Determine the [x, y] coordinate at the center of the cell enclosing the given text.  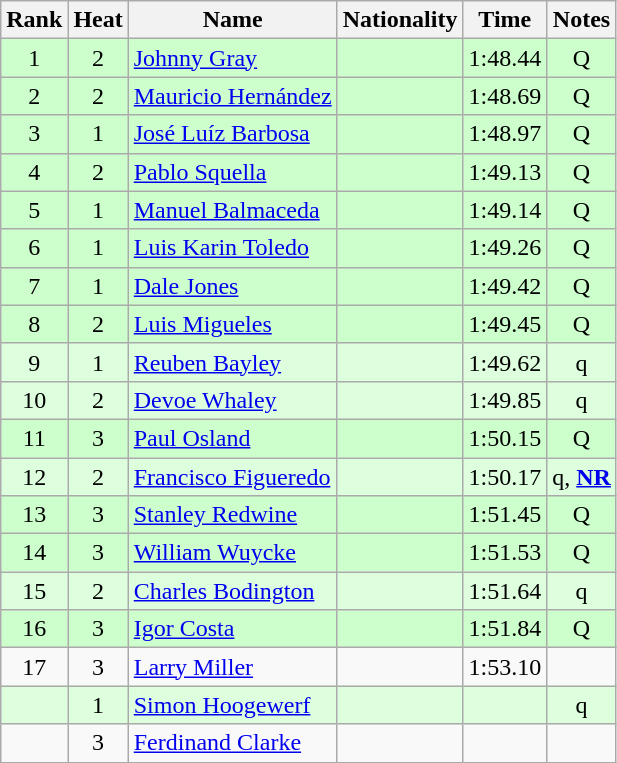
1:49.13 [505, 172]
Johnny Gray [232, 58]
Igor Costa [232, 629]
7 [34, 286]
1:49.14 [505, 210]
1:51.64 [505, 591]
q, NR [582, 477]
Dale Jones [232, 286]
Reuben Bayley [232, 362]
Manuel Balmaceda [232, 210]
Devoe Whaley [232, 400]
Time [505, 20]
Name [232, 20]
8 [34, 324]
1:53.10 [505, 667]
Luis Karin Toledo [232, 248]
17 [34, 667]
José Luíz Barbosa [232, 134]
5 [34, 210]
1:50.17 [505, 477]
11 [34, 438]
1:51.84 [505, 629]
Mauricio Hernández [232, 96]
Nationality [400, 20]
1:49.85 [505, 400]
Charles Bodington [232, 591]
Stanley Redwine [232, 515]
6 [34, 248]
Francisco Figueredo [232, 477]
1:49.45 [505, 324]
12 [34, 477]
1:48.69 [505, 96]
Rank [34, 20]
1:50.15 [505, 438]
1:49.26 [505, 248]
16 [34, 629]
1:51.53 [505, 553]
14 [34, 553]
15 [34, 591]
9 [34, 362]
William Wuycke [232, 553]
1:49.42 [505, 286]
Larry Miller [232, 667]
Pablo Squella [232, 172]
1:49.62 [505, 362]
1:48.44 [505, 58]
13 [34, 515]
4 [34, 172]
1:51.45 [505, 515]
Paul Osland [232, 438]
Simon Hoogewerf [232, 705]
Luis Migueles [232, 324]
Ferdinand Clarke [232, 743]
Notes [582, 20]
1:48.97 [505, 134]
10 [34, 400]
Heat [98, 20]
